Scan for the cell matching the given text and deliver its [x, y] coordinate at center. 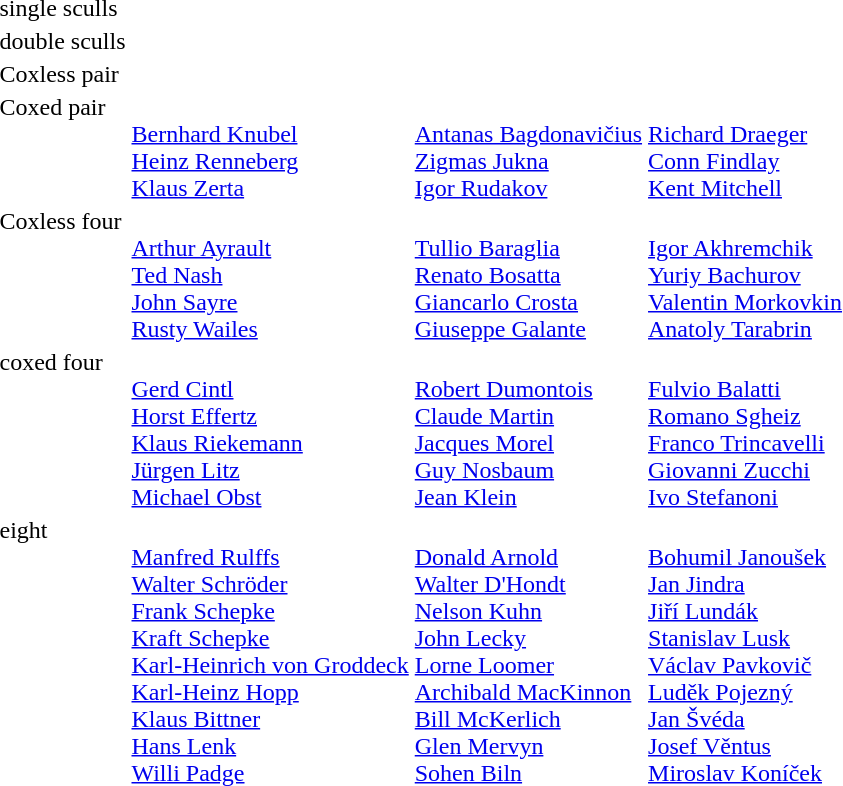
Robert DumontoisClaude MartinJacques MorelGuy NosbaumJean Klein [528, 430]
Arthur AyraultTed NashJohn SayreRusty Wailes [270, 275]
Bernhard KnubelHeinz RennebergKlaus Zerta [270, 148]
Antanas BagdonavičiusZigmas JuknaIgor Rudakov [528, 148]
Gerd CintlHorst EffertzKlaus RiekemannJürgen LitzMichael Obst [270, 430]
Tullio BaragliaRenato BosattaGiancarlo CrostaGiuseppe Galante [528, 275]
